Identify which cell holds the provided text, then report its (x, y) central coordinate. 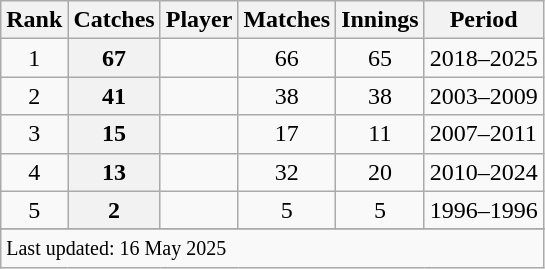
66 (287, 58)
2003–2009 (484, 96)
41 (114, 96)
Period (484, 20)
Innings (380, 20)
15 (114, 134)
2010–2024 (484, 172)
2018–2025 (484, 58)
65 (380, 58)
32 (287, 172)
Catches (114, 20)
1 (34, 58)
Matches (287, 20)
1996–1996 (484, 210)
Rank (34, 20)
2007–2011 (484, 134)
Last updated: 16 May 2025 (272, 248)
20 (380, 172)
Player (199, 20)
67 (114, 58)
11 (380, 134)
17 (287, 134)
3 (34, 134)
13 (114, 172)
4 (34, 172)
